From the cell containing the given text, extract its center point as (x, y) coordinate. 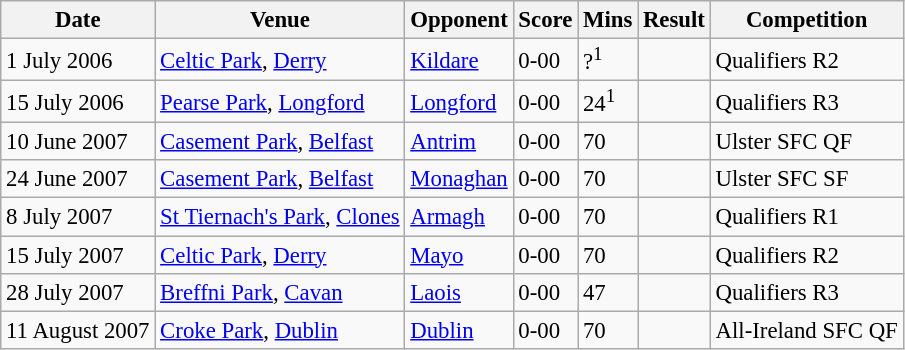
28 July 2007 (78, 292)
241 (608, 102)
24 June 2007 (78, 179)
Score (546, 20)
All-Ireland SFC QF (806, 330)
Kildare (459, 60)
St Tiernach's Park, Clones (280, 217)
Pearse Park, Longford (280, 102)
Qualifiers R1 (806, 217)
Antrim (459, 142)
Ulster SFC QF (806, 142)
Opponent (459, 20)
15 July 2007 (78, 255)
11 August 2007 (78, 330)
Mayo (459, 255)
Monaghan (459, 179)
10 June 2007 (78, 142)
Armagh (459, 217)
Croke Park, Dublin (280, 330)
Laois (459, 292)
Breffni Park, Cavan (280, 292)
Competition (806, 20)
Dublin (459, 330)
Result (674, 20)
8 July 2007 (78, 217)
15 July 2006 (78, 102)
Date (78, 20)
Ulster SFC SF (806, 179)
47 (608, 292)
Mins (608, 20)
Longford (459, 102)
?1 (608, 60)
1 July 2006 (78, 60)
Venue (280, 20)
